Output the [X, Y] coordinate of the center of the cell containing the given text.  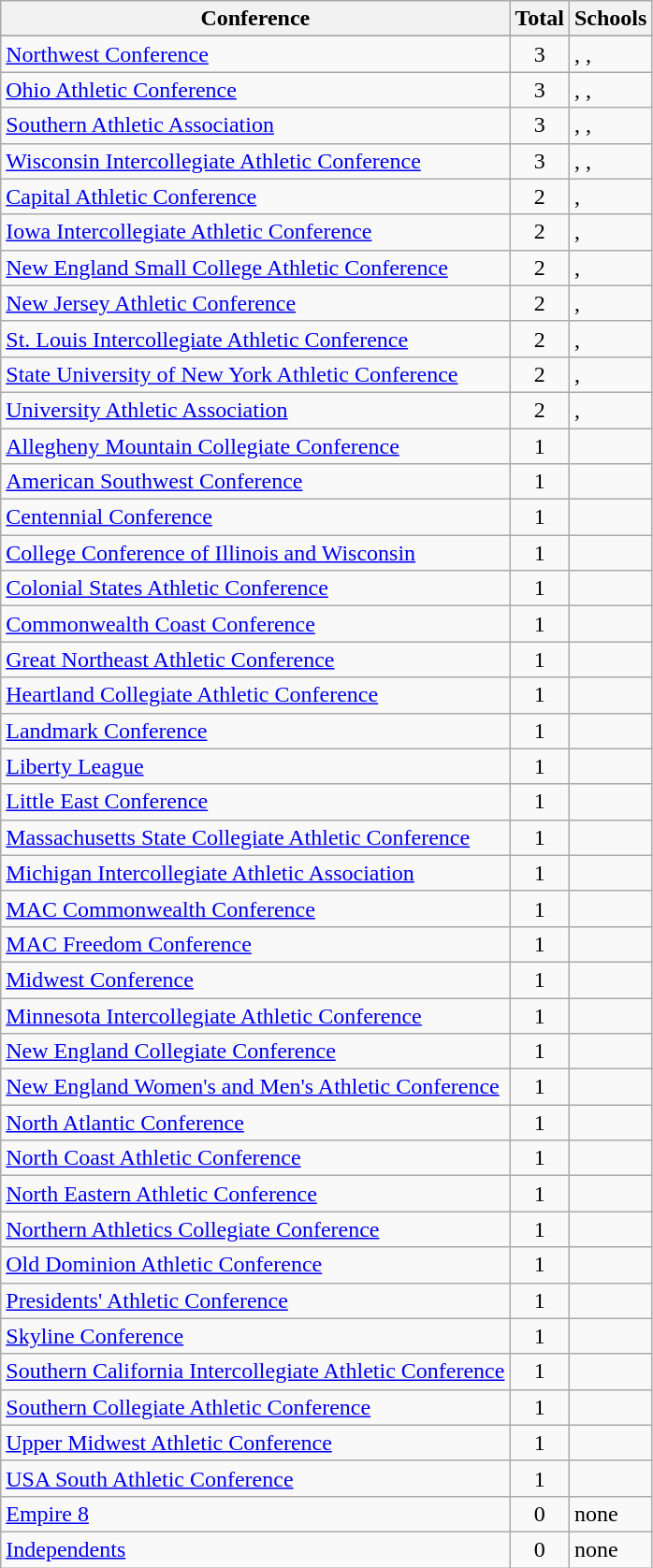
Colonial States Athletic Conference [255, 588]
College Conference of Illinois and Wisconsin [255, 553]
Liberty League [255, 766]
Skyline Conference [255, 1336]
Minnesota Intercollegiate Athletic Conference [255, 1015]
Massachusetts State Collegiate Athletic Conference [255, 837]
Northern Athletics Collegiate Conference [255, 1229]
USA South Athletic Conference [255, 1478]
Midwest Conference [255, 980]
Conference [255, 19]
New England Women's and Men's Athletic Conference [255, 1087]
Heartland Collegiate Athletic Conference [255, 695]
MAC Commonwealth Conference [255, 908]
New Jersey Athletic Conference [255, 303]
Landmark Conference [255, 731]
Presidents' Athletic Conference [255, 1300]
Wisconsin Intercollegiate Athletic Conference [255, 161]
Total [540, 19]
Michigan Intercollegiate Athletic Association [255, 873]
Northwest Conference [255, 54]
Centennial Conference [255, 517]
Schools [610, 19]
University Athletic Association [255, 410]
American Southwest Conference [255, 482]
Ohio Athletic Conference [255, 90]
North Coast Athletic Conference [255, 1158]
New England Collegiate Conference [255, 1052]
Allegheny Mountain Collegiate Conference [255, 446]
MAC Freedom Conference [255, 944]
Iowa Intercollegiate Athletic Conference [255, 232]
Upper Midwest Athletic Conference [255, 1443]
Little East Conference [255, 802]
State University of New York Athletic Conference [255, 374]
Empire 8 [255, 1514]
Great Northeast Athletic Conference [255, 660]
Southern Collegiate Athletic Conference [255, 1407]
Independents [255, 1549]
St. Louis Intercollegiate Athletic Conference [255, 339]
Old Dominion Athletic Conference [255, 1265]
Southern California Intercollegiate Athletic Conference [255, 1372]
North Atlantic Conference [255, 1123]
North Eastern Athletic Conference [255, 1194]
Capital Athletic Conference [255, 196]
Southern Athletic Association [255, 125]
New England Small College Athletic Conference [255, 268]
Commonwealth Coast Conference [255, 624]
